Return [X, Y] of the center of cell containing provided text 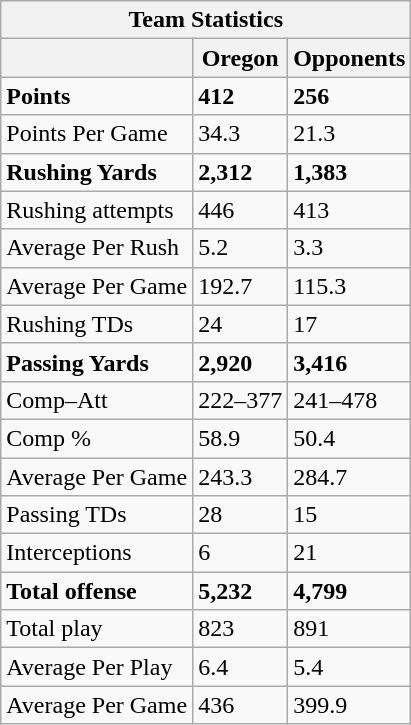
222–377 [240, 400]
Total offense [97, 591]
Comp % [97, 438]
4,799 [350, 591]
21 [350, 553]
17 [350, 324]
Average Per Rush [97, 248]
Points Per Game [97, 134]
243.3 [240, 477]
115.3 [350, 286]
Comp–Att [97, 400]
241–478 [350, 400]
2,312 [240, 172]
24 [240, 324]
Rushing attempts [97, 210]
413 [350, 210]
34.3 [240, 134]
5.2 [240, 248]
412 [240, 96]
436 [240, 705]
Passing Yards [97, 362]
891 [350, 629]
Total play [97, 629]
Rushing Yards [97, 172]
284.7 [350, 477]
58.9 [240, 438]
21.3 [350, 134]
1,383 [350, 172]
192.7 [240, 286]
3.3 [350, 248]
Opponents [350, 58]
28 [240, 515]
3,416 [350, 362]
2,920 [240, 362]
399.9 [350, 705]
50.4 [350, 438]
6.4 [240, 667]
Interceptions [97, 553]
Oregon [240, 58]
5,232 [240, 591]
Points [97, 96]
256 [350, 96]
446 [240, 210]
Rushing TDs [97, 324]
Team Statistics [206, 20]
6 [240, 553]
Average Per Play [97, 667]
15 [350, 515]
Passing TDs [97, 515]
5.4 [350, 667]
823 [240, 629]
